Output the (x, y) coordinate of the center of the cell containing the given text.  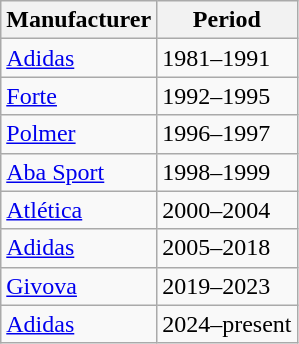
Period (227, 20)
1992–1995 (227, 96)
Forte (79, 96)
2005–2018 (227, 248)
Polmer (79, 134)
1981–1991 (227, 58)
1996–1997 (227, 134)
Atlética (79, 210)
1998–1999 (227, 172)
Aba Sport (79, 172)
Manufacturer (79, 20)
2019–2023 (227, 286)
2024–present (227, 324)
2000–2004 (227, 210)
Givova (79, 286)
